Pinpoint the cell where the given text exists, returning its (x, y) midpoint coordinate. 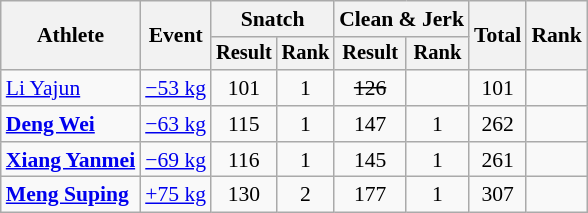
147 (370, 124)
−69 kg (176, 160)
−53 kg (176, 88)
Xiang Yanmei (70, 160)
145 (370, 160)
Athlete (70, 36)
Clean & Jerk (402, 19)
116 (244, 160)
115 (244, 124)
177 (370, 195)
−63 kg (176, 124)
262 (498, 124)
126 (370, 88)
307 (498, 195)
2 (306, 195)
130 (244, 195)
Snatch (272, 19)
Total (498, 36)
Meng Suping (70, 195)
+75 kg (176, 195)
Deng Wei (70, 124)
Li Yajun (70, 88)
261 (498, 160)
Event (176, 36)
